Determine the (X, Y) coordinate at the center of the cell enclosing the given text.  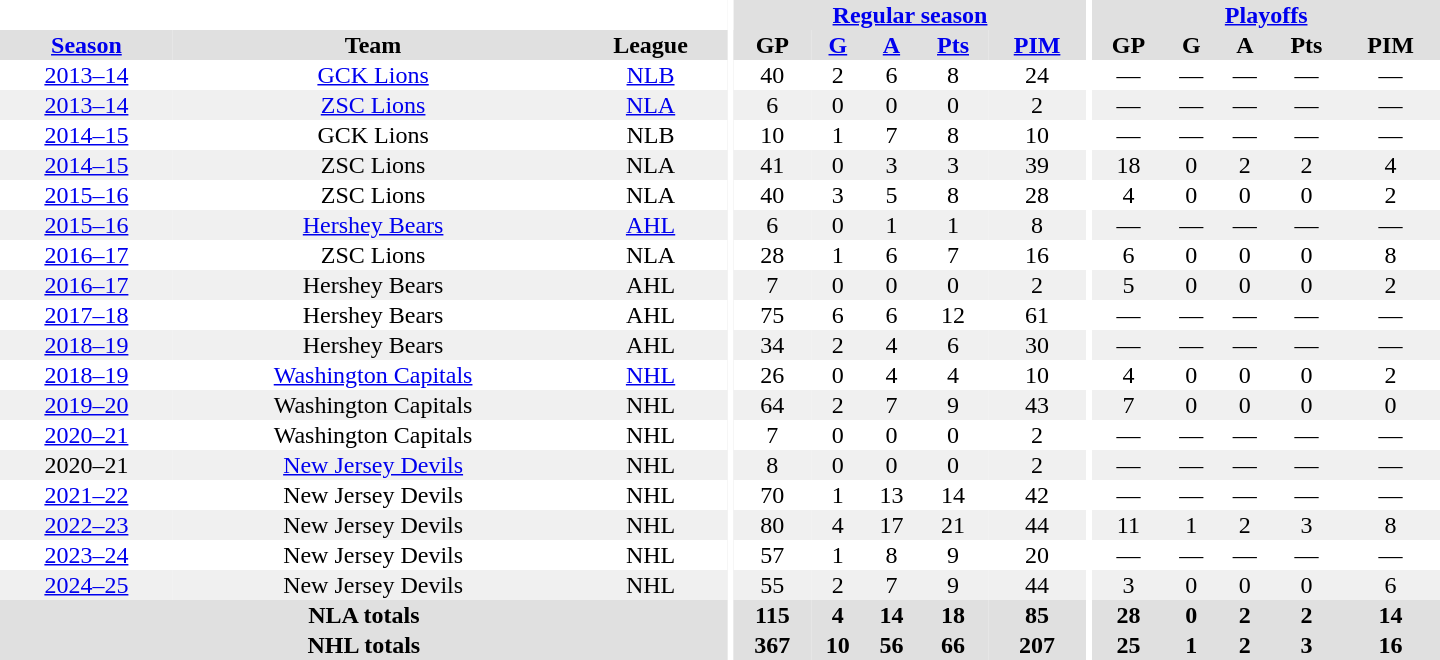
80 (772, 525)
2021–22 (86, 495)
21 (952, 525)
64 (772, 405)
70 (772, 495)
Playoffs (1266, 15)
2019–20 (86, 405)
2022–23 (86, 525)
34 (772, 345)
Team (374, 45)
115 (772, 615)
17 (892, 525)
367 (772, 645)
NLA totals (364, 615)
41 (772, 165)
12 (952, 315)
13 (892, 495)
85 (1038, 615)
League (650, 45)
30 (1038, 345)
75 (772, 315)
Regular season (910, 15)
11 (1128, 525)
66 (952, 645)
20 (1038, 555)
55 (772, 585)
26 (772, 375)
56 (892, 645)
207 (1038, 645)
43 (1038, 405)
NHL totals (364, 645)
Season (86, 45)
42 (1038, 495)
24 (1038, 75)
2017–18 (86, 315)
61 (1038, 315)
57 (772, 555)
2023–24 (86, 555)
39 (1038, 165)
25 (1128, 645)
2024–25 (86, 585)
